Extract the [x, y] coordinate from the center of the cell holding the provided text.  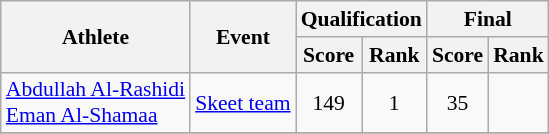
Final [488, 19]
Event [242, 36]
Abdullah Al-RashidiEman Al-Shamaa [96, 102]
Athlete [96, 36]
35 [458, 102]
149 [329, 102]
Qualification [362, 19]
1 [394, 102]
Skeet team [242, 102]
